Return the (X, Y) coordinate for the center point of the cell that contains the specified text.  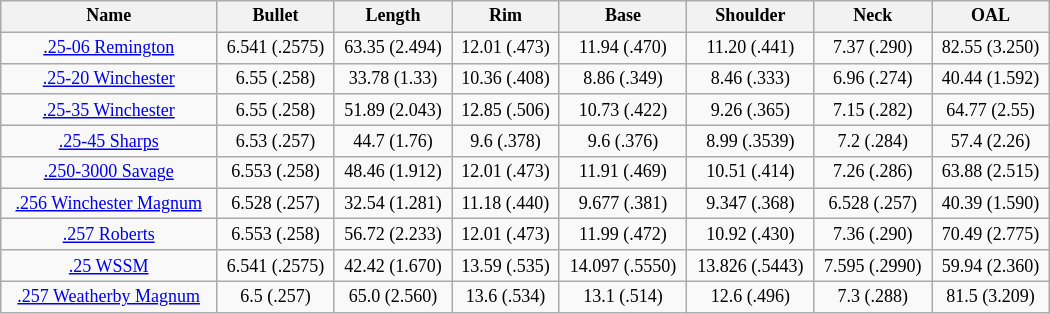
11.18 (.440) (506, 204)
8.46 (.333) (750, 78)
6.5 (.257) (276, 296)
65.0 (2.560) (392, 296)
12.6 (.496) (750, 296)
51.89 (2.043) (392, 110)
8.86 (.349) (622, 78)
56.72 (2.233) (392, 234)
40.44 (1.592) (991, 78)
11.91 (.469) (622, 172)
33.78 (1.33) (392, 78)
6.53 (.257) (276, 140)
9.677 (.381) (622, 204)
9.6 (.376) (622, 140)
.257 Roberts (109, 234)
13.59 (.535) (506, 266)
13.826 (.5443) (750, 266)
44.7 (1.76) (392, 140)
7.36 (.290) (872, 234)
32.54 (1.281) (392, 204)
Name (109, 16)
.25-06 Remington (109, 48)
7.2 (.284) (872, 140)
13.6 (.534) (506, 296)
Base (622, 16)
10.51 (.414) (750, 172)
9.347 (.368) (750, 204)
Bullet (276, 16)
7.26 (.286) (872, 172)
64.77 (2.55) (991, 110)
Length (392, 16)
6.96 (.274) (872, 78)
.257 Weatherby Magnum (109, 296)
40.39 (1.590) (991, 204)
9.6 (.378) (506, 140)
10.73 (.422) (622, 110)
63.88 (2.515) (991, 172)
11.94 (.470) (622, 48)
7.37 (.290) (872, 48)
OAL (991, 16)
Neck (872, 16)
7.595 (.2990) (872, 266)
Shoulder (750, 16)
.25 WSSM (109, 266)
82.55 (3.250) (991, 48)
11.20 (.441) (750, 48)
81.5 (3.209) (991, 296)
10.92 (.430) (750, 234)
11.99 (.472) (622, 234)
63.35 (2.494) (392, 48)
59.94 (2.360) (991, 266)
10.36 (.408) (506, 78)
12.85 (.506) (506, 110)
48.46 (1.912) (392, 172)
13.1 (.514) (622, 296)
.256 Winchester Magnum (109, 204)
70.49 (2.775) (991, 234)
.25-35 Winchester (109, 110)
Rim (506, 16)
7.3 (.288) (872, 296)
14.097 (.5550) (622, 266)
.25-20 Winchester (109, 78)
8.99 (.3539) (750, 140)
.25-45 Sharps (109, 140)
57.4 (2.26) (991, 140)
.250-3000 Savage (109, 172)
9.26 (.365) (750, 110)
7.15 (.282) (872, 110)
42.42 (1.670) (392, 266)
